Detect which cell encompasses the target text, then output its (X, Y) center coordinate. 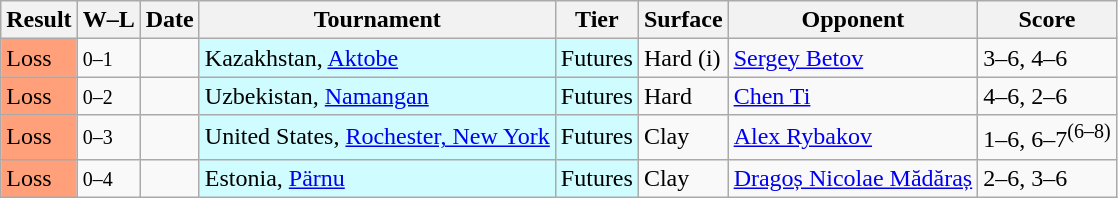
4–6, 2–6 (1047, 96)
Result (39, 20)
Tournament (377, 20)
Opponent (853, 20)
United States, Rochester, New York (377, 138)
Date (170, 20)
Surface (683, 20)
W–L (108, 20)
Uzbekistan, Namangan (377, 96)
Estonia, Pärnu (377, 178)
Tier (596, 20)
0–3 (108, 138)
0–2 (108, 96)
2–6, 3–6 (1047, 178)
3–6, 4–6 (1047, 58)
0–4 (108, 178)
Kazakhstan, Aktobe (377, 58)
1–6, 6–7(6–8) (1047, 138)
Chen Ti (853, 96)
Alex Rybakov (853, 138)
Dragoș Nicolae Mădăraș (853, 178)
Hard (683, 96)
Score (1047, 20)
Sergey Betov (853, 58)
Hard (i) (683, 58)
0–1 (108, 58)
